Search for the cell housing the specified text and yield its [x, y] center coordinate. 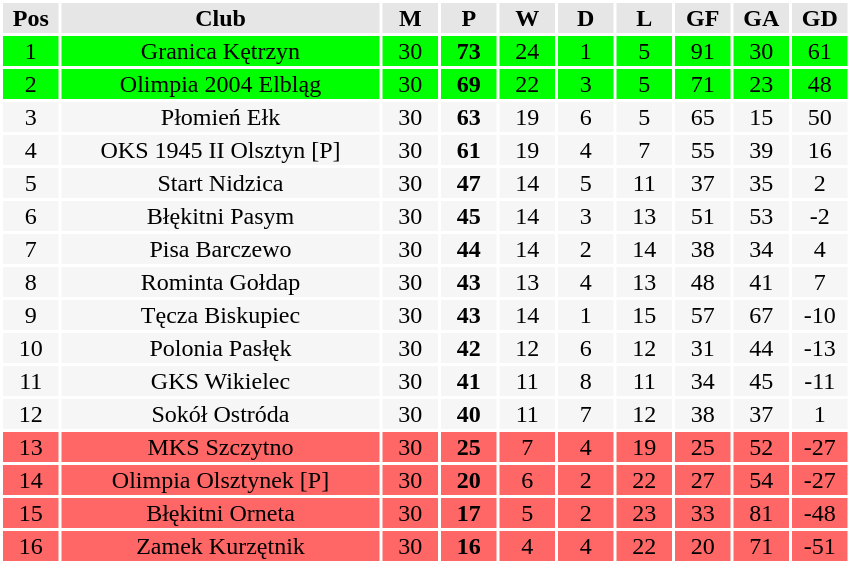
-51 [820, 546]
54 [762, 480]
-10 [820, 315]
9 [31, 315]
17 [469, 513]
Club [221, 18]
GA [762, 18]
31 [703, 348]
Polonia Pasłęk [221, 348]
27 [703, 480]
Pos [31, 18]
D [586, 18]
-13 [820, 348]
63 [469, 117]
P [469, 18]
MKS Szczytno [221, 447]
73 [469, 51]
33 [703, 513]
OKS 1945 II Olsztyn [P] [221, 150]
Błękitni Orneta [221, 513]
Sokół Ostróda [221, 414]
35 [762, 183]
-48 [820, 513]
81 [762, 513]
24 [528, 51]
Olimpia Olsztynek [P] [221, 480]
65 [703, 117]
Zamek Kurzętnik [221, 546]
51 [703, 216]
Płomień Ełk [221, 117]
52 [762, 447]
Start Nidzica [221, 183]
Granica Kętrzyn [221, 51]
Pisa Barczewo [221, 249]
40 [469, 414]
10 [31, 348]
GKS Wikielec [221, 381]
53 [762, 216]
L [644, 18]
50 [820, 117]
Olimpia 2004 Elbląg [221, 84]
69 [469, 84]
Rominta Gołdap [221, 282]
GF [703, 18]
57 [703, 315]
-2 [820, 216]
42 [469, 348]
GD [820, 18]
67 [762, 315]
91 [703, 51]
39 [762, 150]
M [410, 18]
W [528, 18]
55 [703, 150]
Tęcza Biskupiec [221, 315]
Błękitni Pasym [221, 216]
-11 [820, 381]
47 [469, 183]
